Return the (X, Y) coordinate for the center point of the cell that contains the specified text.  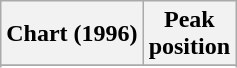
Peakposition (189, 34)
Chart (1996) (72, 34)
